Identify which cell holds the provided text, then report its (X, Y) central coordinate. 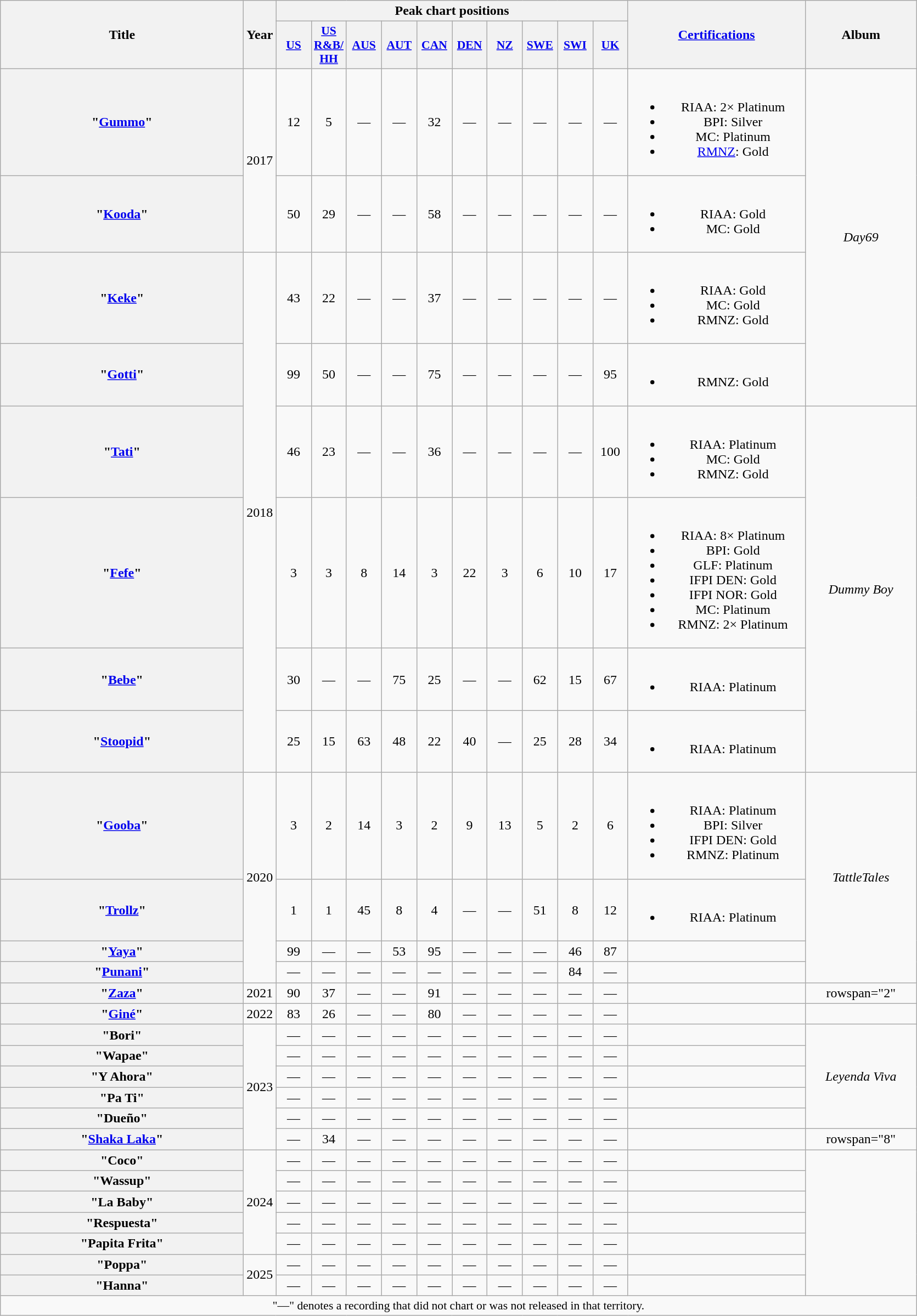
32 (434, 122)
Day69 (860, 237)
10 (575, 573)
Dummy Boy (860, 589)
9 (470, 826)
29 (329, 214)
67 (610, 679)
"Wassup" (122, 1181)
"Trollz" (122, 910)
51 (540, 910)
23 (329, 452)
"Tati" (122, 452)
100 (610, 452)
"Yaya" (122, 951)
UK (610, 45)
2022 (260, 1014)
26 (329, 1014)
43 (294, 298)
90 (294, 993)
2020 (260, 878)
4 (434, 910)
"Gummo" (122, 122)
RMNZ: Gold (717, 375)
40 (470, 742)
"Dueño" (122, 1119)
RIAA: GoldMC: Gold (717, 214)
"Stoopid" (122, 742)
83 (294, 1014)
USR&B/HH (329, 45)
30 (294, 679)
TattleTales (860, 878)
rowspan="8" (860, 1139)
Peak chart positions (452, 11)
17 (610, 573)
RIAA: 2× PlatinumBPI: SilverMC: PlatinumRMNZ: Gold (717, 122)
2021 (260, 993)
Year (260, 35)
2025 (260, 1275)
48 (399, 742)
"Fefe" (122, 573)
"Kooda" (122, 214)
"Coco" (122, 1160)
Album (860, 35)
2018 (260, 512)
2023 (260, 1087)
DEN (470, 45)
36 (434, 452)
"Y Ahora" (122, 1076)
RIAA: GoldMC: GoldRMNZ: Gold (717, 298)
"Giné" (122, 1014)
NZ (505, 45)
"Gooba" (122, 826)
"Bebe" (122, 679)
rowspan="2" (860, 993)
"La Baby" (122, 1202)
28 (575, 742)
"Poppa" (122, 1264)
"Zaza" (122, 993)
13 (505, 826)
62 (540, 679)
63 (364, 742)
SWI (575, 45)
"Respuesta" (122, 1223)
84 (575, 972)
SWE (540, 45)
AUT (399, 45)
"Shaka Laka" (122, 1139)
80 (434, 1014)
AUS (364, 45)
"Papita Frita" (122, 1244)
US (294, 45)
"Pa Ti" (122, 1098)
"Punani" (122, 972)
Certifications (717, 35)
87 (610, 951)
RIAA: PlatinumBPI: SilverIFPI DEN: GoldRMNZ: Platinum (717, 826)
RIAA: 8× PlatinumBPI: GoldGLF: PlatinumIFPI DEN: GoldIFPI NOR: GoldMC: PlatinumRMNZ: 2× Platinum (717, 573)
Title (122, 35)
45 (364, 910)
"Bori" (122, 1035)
RIAA: PlatinumMC: GoldRMNZ: Gold (717, 452)
53 (399, 951)
"Hanna" (122, 1285)
CAN (434, 45)
"Keke" (122, 298)
2024 (260, 1202)
"Gotti" (122, 375)
"—" denotes a recording that did not chart or was not released in that territory. (459, 1306)
Leyenda Viva (860, 1076)
2017 (260, 160)
"Wapae" (122, 1055)
58 (434, 214)
91 (434, 993)
